Locate the cell with the specified text and output its [x, y] center coordinate. 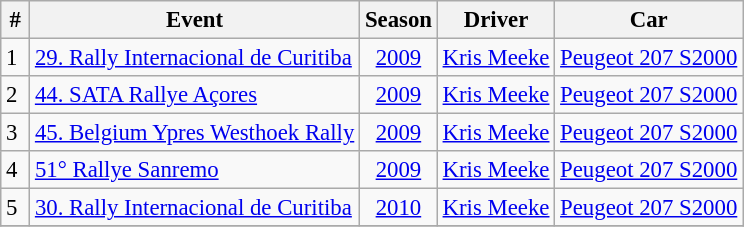
51° Rallye Sanremo [195, 170]
29. Rally Internacional de Curitiba [195, 58]
Event [195, 20]
2 [16, 95]
1 [16, 58]
5 [16, 208]
45. Belgium Ypres Westhoek Rally [195, 133]
Driver [496, 20]
# [16, 20]
4 [16, 170]
2010 [399, 208]
3 [16, 133]
44. SATA Rallye Açores [195, 95]
Car [649, 20]
Season [399, 20]
30. Rally Internacional de Curitiba [195, 208]
